Return [X, Y] of the center of cell containing provided text 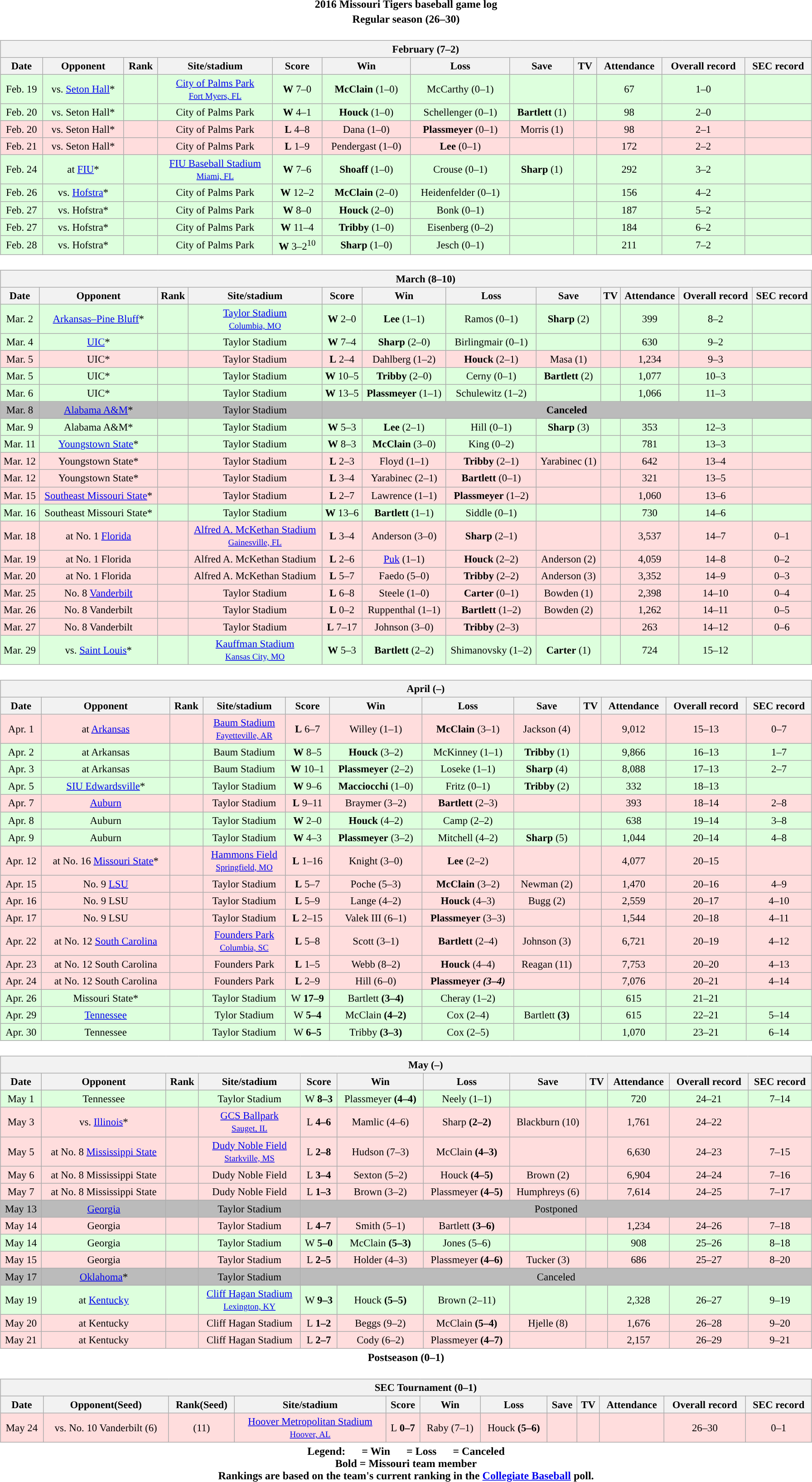
292 [629, 170]
14–12 [715, 627]
4–11 [779, 918]
Yarabinec (1) [568, 461]
20–15 [706, 860]
Hill (6–0) [376, 981]
19–14 [706, 820]
9–20 [780, 1323]
Lee (1–1) [404, 319]
6,630 [639, 1151]
Heidenfelder (0–1) [460, 193]
17–13 [706, 769]
8–20 [780, 1260]
Plassmeyer (4–7) [467, 1340]
Carter (1) [568, 650]
McClain (3–2) [468, 884]
Reagan (11) [546, 964]
L 2–4 [342, 359]
Feb. 26 [22, 193]
Mar. 18 [20, 536]
Steele (1–0) [404, 593]
Houck (2–0) [366, 210]
24–22 [709, 1122]
Schellenger (0–1) [460, 112]
321 [650, 478]
4–8 [779, 838]
13–4 [715, 461]
Sharp (5) [546, 838]
184 [629, 227]
W 5–4 [308, 1015]
1,470 [633, 884]
W 11–4 [297, 227]
Houck (5–6) [514, 1428]
2,157 [639, 1340]
Puk (1–1) [404, 559]
3,537 [650, 536]
Oklahoma* [104, 1277]
Tribby (2–0) [404, 376]
Sharp (2) [568, 319]
Bonk (0–1) [460, 210]
7–16 [780, 1175]
Founders ParkColumbia, SC [244, 941]
Apr. 5 [21, 786]
May 7 [21, 1191]
McClain (1–0) [366, 89]
May 1 [21, 1099]
Apr. 3 [21, 769]
7–2 [703, 245]
McClain (3–1) [468, 729]
Mar. 6 [20, 393]
7,076 [633, 981]
May 3 [21, 1122]
W 7–6 [297, 170]
638 [633, 820]
Holder (4–3) [381, 1260]
18–14 [706, 803]
L 4–6 [319, 1122]
(11) [202, 1428]
24–25 [709, 1191]
Fritz (0–1) [468, 786]
23–21 [706, 1032]
0–3 [782, 576]
Eisenberg (0–2) [460, 227]
Bartlett (2) [568, 376]
Willey (1–1) [376, 729]
Tribby (2–1) [491, 461]
at FIU* [83, 170]
Morris (1) [542, 130]
Apr. 8 [21, 820]
6,721 [633, 941]
Brown (3–2) [381, 1191]
Cheray (1–2) [468, 998]
Braymer (3–2) [376, 803]
McClain (5–3) [381, 1243]
Dahlberg (1–2) [404, 359]
Hoover Metropolitan StadiumHoover, AL [310, 1428]
GCS BallparkSauget, IL [249, 1122]
Birlingmair (0–1) [491, 342]
L 4–8 [297, 130]
Cliff Hagan StadiumLexington, KY [249, 1300]
Plassmeyer (0–1) [460, 130]
Houck (4–4) [468, 964]
1,044 [633, 838]
Apr. 29 [21, 1015]
9–2 [715, 342]
2–7 [779, 769]
May 6 [21, 1175]
W 6–5 [308, 1032]
Houck (4–3) [468, 901]
20–17 [706, 901]
L 0–2 [342, 610]
Plassmeyer (1–2) [491, 495]
1,070 [633, 1032]
Missouri State* [106, 998]
4–14 [779, 981]
Arkansas–Pine Bluff* [98, 319]
May 19 [21, 1300]
Apr. 30 [21, 1032]
24–23 [709, 1151]
Kauffman StadiumKansas City, MO [255, 650]
Alfred A. McKethan StadiumGainesville, FL [255, 536]
1,676 [639, 1323]
Plassmeyer (4–5) [467, 1191]
Feb. 28 [22, 245]
2–1 [703, 130]
Plassmeyer (1–1) [404, 393]
Hudson (7–3) [381, 1151]
Smith (5–1) [381, 1225]
15–13 [706, 729]
14–7 [715, 536]
Cerny (0–1) [491, 376]
67 [629, 89]
2,328 [639, 1300]
393 [633, 803]
Mar. 2 [20, 319]
Sexton (5–2) [381, 1175]
Shoaff (1–0) [366, 170]
13–3 [715, 444]
Sharp (1) [542, 170]
Sharp (2–2) [467, 1122]
Taylor StadiumColumbia, MO [255, 319]
Plassmeyer (4–4) [381, 1099]
1,077 [650, 376]
Mar. 29 [20, 650]
Apr. 17 [21, 918]
Sharp (2–1) [491, 536]
908 [639, 1243]
Apr. 12 [21, 860]
L 0–7 [403, 1428]
Tribby (1) [546, 752]
20–21 [706, 981]
McCarthy (0–1) [460, 89]
13–5 [715, 478]
Plassmeyer (3–4) [468, 981]
Camp (2–2) [468, 820]
Feb. 19 [22, 89]
20–20 [706, 964]
4–13 [779, 964]
Faedo (5–0) [404, 576]
February (7–2) [406, 49]
Mamlic (4–6) [381, 1122]
Feb. 21 [22, 146]
Bartlett (2–3) [468, 803]
18–13 [706, 786]
Anderson (3–0) [404, 536]
1,262 [650, 610]
Mar. 9 [20, 427]
26–28 [709, 1323]
Mar. 11 [20, 444]
Mitchell (4–2) [468, 838]
2–8 [779, 803]
Lange (4–2) [376, 901]
L 2–3 [342, 461]
Bugg (2) [546, 901]
3,352 [650, 576]
Hill (0–1) [491, 427]
9–19 [780, 1300]
Johnson (3) [546, 941]
W 7–4 [342, 342]
1,761 [639, 1122]
Sharp (4) [546, 769]
vs. Illinois* [104, 1122]
21–21 [706, 998]
vs. Saint Louis* [98, 650]
26–27 [709, 1300]
McClain (5–4) [467, 1323]
Webb (8–2) [376, 964]
Floyd (1–1) [404, 461]
Bowden (2) [568, 610]
Postponed [556, 1209]
6–14 [779, 1032]
Houck (2–2) [491, 559]
353 [650, 427]
4,077 [633, 860]
SIU Edwardsville* [106, 786]
L 6–8 [342, 593]
McKinney (1–1) [468, 752]
Houck (1–0) [366, 112]
15–12 [715, 650]
14–10 [715, 593]
Mar. 19 [20, 559]
Mar. 15 [20, 495]
22–21 [706, 1015]
0–4 [782, 593]
L 1–3 [319, 1191]
156 [629, 193]
5–14 [779, 1015]
L 1–9 [297, 146]
W 13–6 [342, 513]
Schulewitz (1–2) [491, 393]
Loseke (1–1) [468, 769]
686 [639, 1260]
7–17 [780, 1191]
Anderson (2) [568, 559]
Bartlett (3) [546, 1015]
7–15 [780, 1151]
at No. 16 Missouri State* [106, 860]
724 [650, 650]
W 9–6 [308, 786]
Cox (2–4) [468, 1015]
Bartlett (2–4) [468, 941]
Beggs (9–2) [381, 1323]
720 [639, 1099]
Mar. 16 [20, 513]
King (0–2) [491, 444]
4–2 [703, 193]
8–2 [715, 319]
2,559 [633, 901]
2,398 [650, 593]
3–2 [703, 170]
Bartlett (1) [542, 112]
May 15 [21, 1260]
4–9 [779, 884]
730 [650, 513]
14–6 [715, 513]
Poche (5–3) [376, 884]
L 1–16 [308, 860]
L 1–5 [308, 964]
20–16 [706, 884]
Jackson (4) [546, 729]
14–9 [715, 576]
L 2–9 [308, 981]
McClain (3–0) [404, 444]
Apr. 15 [21, 884]
Valek III (6–1) [376, 918]
April (–) [406, 689]
Apr. 26 [21, 998]
8–18 [780, 1243]
14–11 [715, 610]
Plassmeyer (3–2) [376, 838]
24–21 [709, 1099]
Mar. 4 [20, 342]
Tribby (3–3) [376, 1032]
2–0 [703, 112]
Cox (2–5) [468, 1032]
L 9–11 [308, 803]
Houck (5–5) [381, 1300]
W 12–2 [297, 193]
Plassmeyer (4–6) [467, 1260]
Neely (1–1) [467, 1099]
Newman (2) [546, 884]
1,066 [650, 393]
McClain (4–2) [376, 1015]
Bartlett (0–1) [491, 478]
L 4–7 [319, 1225]
McClain (4–3) [467, 1151]
Cody (6–2) [381, 1340]
1–7 [779, 752]
Lee (0–1) [460, 146]
L 2–5 [319, 1260]
4–12 [779, 941]
187 [629, 210]
Mar. 20 [20, 576]
3–8 [779, 820]
Tylor Stadium [244, 1015]
Bartlett (2–2) [404, 650]
Houck (2–1) [491, 359]
Anderson (3) [568, 576]
FIU Baseball StadiumMiami, FL [215, 170]
Apr. 22 [21, 941]
4–10 [779, 901]
Hammons FieldSpringfield, MO [244, 860]
Ramos (0–1) [491, 319]
20–18 [706, 918]
Houck (3–2) [376, 752]
Bartlett (1–1) [404, 513]
26–30 [705, 1428]
May 13 [21, 1209]
Baum StadiumFayetteville, AR [244, 729]
399 [650, 319]
W 3–210 [297, 245]
24–26 [709, 1225]
2–2 [703, 146]
Crouse (0–1) [460, 170]
Lawrence (1–1) [404, 495]
16–13 [706, 752]
W 9–3 [319, 1300]
Hjelle (8) [548, 1323]
W 17–9 [308, 998]
Mar. 27 [20, 627]
W 10–5 [342, 376]
0–5 [782, 610]
Blackburn (10) [548, 1122]
8,088 [633, 769]
March (8–10) [406, 279]
Jones (5–6) [467, 1243]
6–2 [703, 227]
L 6–7 [308, 729]
Jesch (0–1) [460, 245]
642 [650, 461]
W 4–1 [297, 112]
7,614 [639, 1191]
211 [629, 245]
W 13–5 [342, 393]
Lee (2–1) [404, 427]
Dudy Noble FieldStarkville, MS [249, 1151]
Carter (0–1) [491, 593]
Plassmeyer (2–2) [376, 769]
Mar. 26 [20, 610]
May 24 [22, 1428]
W 5–0 [319, 1243]
4,059 [650, 559]
Plassmeyer (3–3) [468, 918]
L 5–9 [308, 901]
Bartlett (3–4) [376, 998]
Raby (7–1) [450, 1428]
Yarabinec (2–1) [404, 478]
L 1–2 [319, 1323]
Sharp (3) [568, 427]
20–19 [706, 941]
May 17 [21, 1277]
Knight (3–0) [376, 860]
25–27 [709, 1260]
781 [650, 444]
Scott (3–1) [376, 941]
9–3 [715, 359]
L 5–8 [308, 941]
Mar. 8 [20, 410]
Lee (2–2) [468, 860]
Tribby (2–2) [491, 576]
5–2 [703, 210]
Bowden (1) [568, 593]
May 21 [21, 1340]
W 10–1 [308, 769]
24–24 [709, 1175]
Bartlett (3–6) [467, 1225]
172 [629, 146]
Apr. 23 [21, 964]
L 2–8 [319, 1151]
L 2–15 [308, 918]
0–7 [779, 729]
Tribby (2–3) [491, 627]
Mar. 25 [20, 593]
1,544 [633, 918]
City of Palms ParkFort Myers, FL [215, 89]
Apr. 24 [21, 981]
Sharp (1–0) [366, 245]
14–8 [715, 559]
Bartlett (1–2) [491, 610]
L 7–17 [342, 627]
9,866 [633, 752]
Houck (4–2) [376, 820]
Macciocchi (1–0) [376, 786]
0–2 [782, 559]
May 5 [21, 1151]
Ruppenthal (1–1) [404, 610]
Apr. 16 [21, 901]
Houck (4–5) [467, 1175]
10–3 [715, 376]
Tribby (1–0) [366, 227]
Apr. 7 [21, 803]
1–0 [703, 89]
630 [650, 342]
25–26 [709, 1243]
Rank(Seed) [202, 1405]
W 8–5 [308, 752]
0–6 [782, 627]
26–29 [709, 1340]
L 2–6 [342, 559]
Feb. 24 [22, 170]
W 4–3 [308, 838]
7,753 [633, 964]
vs. No. 10 Vanderbilt (6) [106, 1428]
Apr. 9 [21, 838]
Johnson (3–0) [404, 627]
May (–) [406, 1065]
Humphreys (6) [548, 1191]
Opponent(Seed) [106, 1405]
9,012 [633, 729]
20–14 [706, 838]
SEC Tournament (0–1) [406, 1388]
263 [650, 627]
11–3 [715, 393]
Apr. 2 [21, 752]
1,060 [650, 495]
7–18 [780, 1225]
May 20 [21, 1323]
Brown (2–11) [467, 1300]
Sharp (2–0) [404, 342]
Dana (1–0) [366, 130]
7–14 [780, 1099]
13–6 [715, 495]
W 8–0 [297, 210]
12–3 [715, 427]
6,904 [639, 1175]
Pendergast (1–0) [366, 146]
Shimanovsky (1–2) [491, 650]
W 7–0 [297, 89]
Tucker (3) [548, 1260]
Apr. 1 [21, 729]
9–21 [780, 1340]
Masa (1) [568, 359]
Brown (2) [548, 1175]
332 [633, 786]
McClain (2–0) [366, 193]
Siddle (0–1) [491, 513]
Tribby (2) [546, 786]
